Locate the cell with the specified text and output its [X, Y] center coordinate. 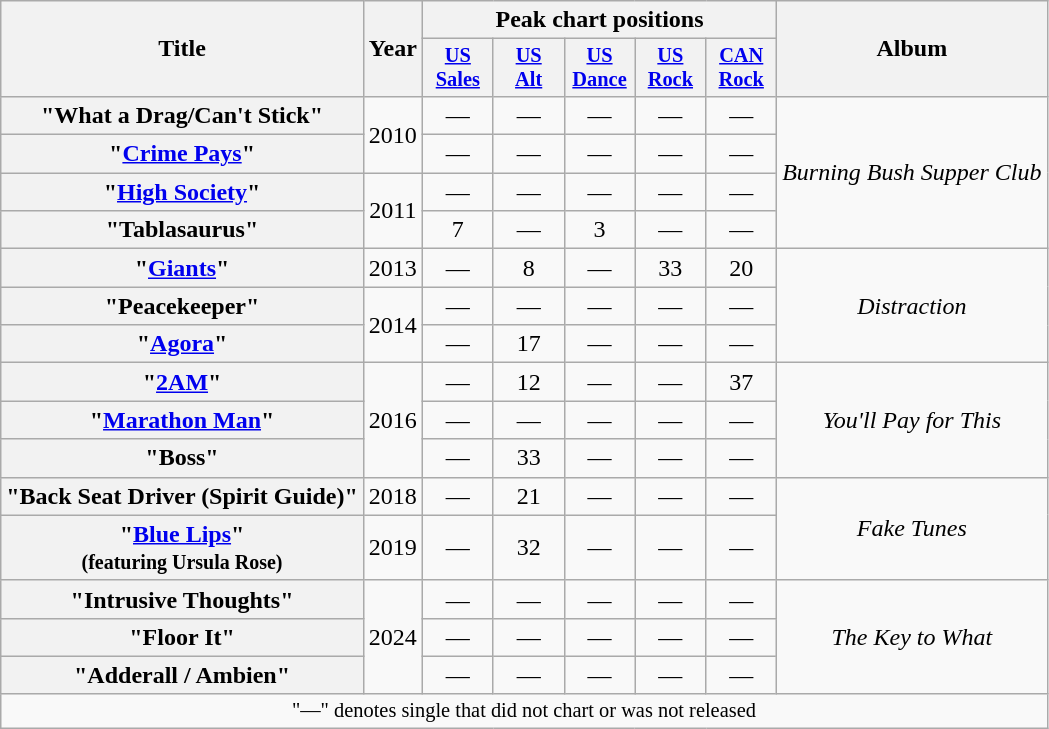
Album [912, 49]
"Floor It" [182, 637]
"What a Drag/Can't Stick" [182, 115]
8 [528, 268]
"Boss" [182, 458]
2013 [392, 268]
2010 [392, 134]
The Key to What [912, 637]
"Crime Pays" [182, 154]
"Giants" [182, 268]
21 [528, 496]
"High Society" [182, 192]
"—" denotes single that did not chart or was not released [524, 711]
"Agora" [182, 344]
Fake Tunes [912, 528]
"Adderall / Ambien" [182, 675]
Year [392, 49]
7 [458, 230]
USAlt [528, 68]
2011 [392, 211]
17 [528, 344]
32 [528, 548]
2016 [392, 420]
3 [600, 230]
USDance [600, 68]
US Rock [670, 68]
CANRock [742, 68]
"Peacekeeper" [182, 306]
"Blue Lips"(featuring Ursula Rose) [182, 548]
Burning Bush Supper Club [912, 172]
"2AM" [182, 382]
2019 [392, 548]
"Back Seat Driver (Spirit Guide)" [182, 496]
You'll Pay for This [912, 420]
"Marathon Man" [182, 420]
37 [742, 382]
20 [742, 268]
USSales [458, 68]
2024 [392, 637]
2014 [392, 325]
"Tablasaurus" [182, 230]
12 [528, 382]
Title [182, 49]
Distraction [912, 306]
"Intrusive Thoughts" [182, 599]
2018 [392, 496]
Peak chart positions [599, 20]
